Return the [X, Y] coordinate for the center point of the cell that contains the specified text.  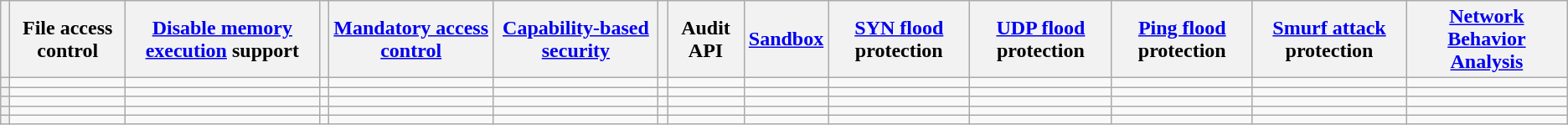
UDP flood protection [1040, 39]
Mandatory access control [410, 39]
Ping flood protection [1182, 39]
Audit API [706, 39]
Disable memory execution support [223, 39]
Network Behavior Analysis [1488, 39]
Sandbox [786, 39]
Capability-based security [575, 39]
File access control [68, 39]
Smurf attack protection [1328, 39]
SYN flood protection [900, 39]
